Output the [x, y] coordinate of the center of the cell containing the given text.  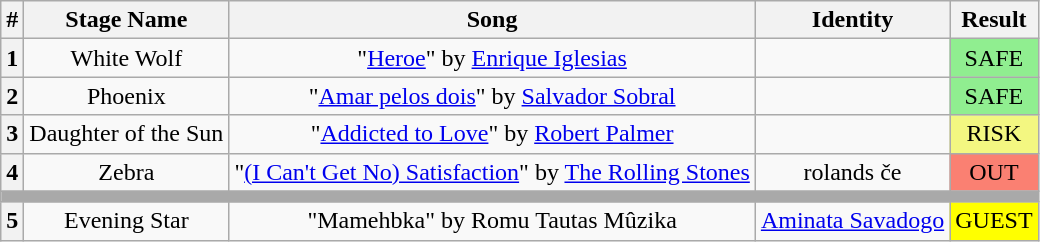
"Heroe" by Enrique Iglesias [492, 58]
4 [12, 172]
"Amar pelos dois" by Salvador Sobral [492, 96]
RISK [994, 134]
Song [492, 20]
Aminata Savadogo [852, 221]
"Addicted to Love" by Robert Palmer [492, 134]
2 [12, 96]
Stage Name [126, 20]
"(I Can't Get No) Satisfaction" by The Rolling Stones [492, 172]
1 [12, 58]
5 [12, 221]
Phoenix [126, 96]
GUEST [994, 221]
Evening Star [126, 221]
# [12, 20]
Result [994, 20]
OUT [994, 172]
Identity [852, 20]
"Mamehbka" by Romu Tautas Mûzika [492, 221]
3 [12, 134]
White Wolf [126, 58]
Daughter of the Sun [126, 134]
rolands če [852, 172]
Zebra [126, 172]
